Search for the cell housing the specified text and yield its [x, y] center coordinate. 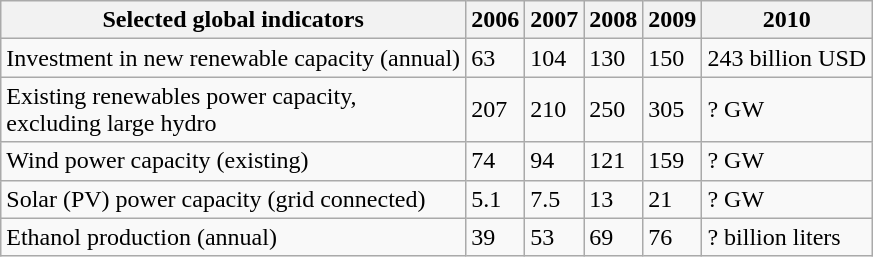
Solar (PV) power capacity (grid connected) [234, 199]
2006 [496, 20]
Ethanol production (annual) [234, 237]
Selected global indicators [234, 20]
7.5 [554, 199]
Existing renewables power capacity, excluding large hydro [234, 110]
13 [614, 199]
76 [672, 237]
210 [554, 110]
? billion liters [787, 237]
250 [614, 110]
21 [672, 199]
305 [672, 110]
207 [496, 110]
159 [672, 161]
5.1 [496, 199]
130 [614, 58]
63 [496, 58]
74 [496, 161]
243 billion USD [787, 58]
53 [554, 237]
2010 [787, 20]
94 [554, 161]
121 [614, 161]
2008 [614, 20]
Investment in new renewable capacity (annual) [234, 58]
2009 [672, 20]
104 [554, 58]
Wind power capacity (existing) [234, 161]
69 [614, 237]
150 [672, 58]
2007 [554, 20]
39 [496, 237]
